Return the [X, Y] coordinate for the center point of the cell that contains the specified text.  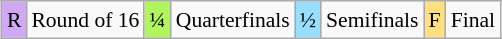
Quarterfinals [233, 20]
½ [308, 20]
¼ [157, 20]
Round of 16 [85, 20]
F [435, 20]
Semifinals [372, 20]
R [14, 20]
Final [474, 20]
